Identify which cell holds the provided text, then report its [X, Y] central coordinate. 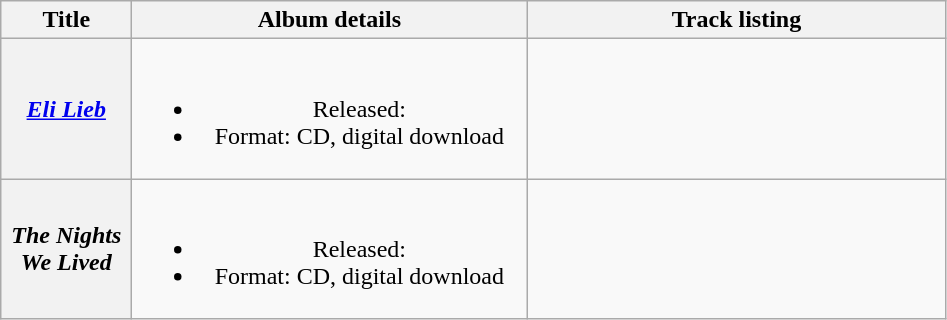
The Nights We Lived [66, 249]
Album details [330, 20]
Track listing [736, 20]
Title [66, 20]
Eli Lieb [66, 109]
